For the text-containing cell, return its midpoint in (X, Y) coordinate format. 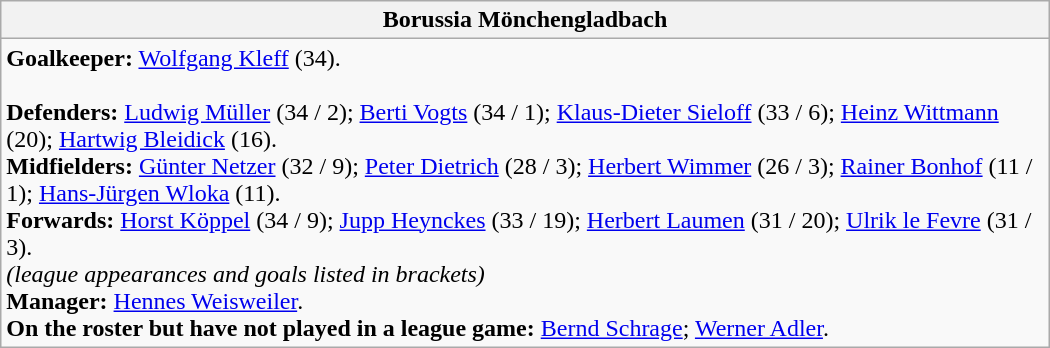
Borussia Mönchengladbach (525, 20)
